Extract the (X, Y) coordinate from the center of the cell holding the provided text.  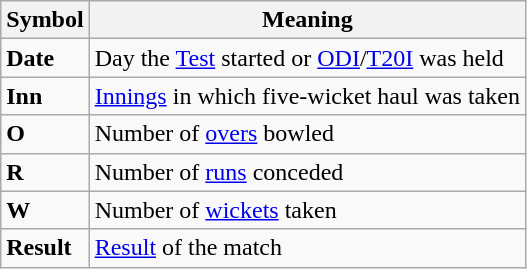
Result of the match (307, 248)
Inn (45, 96)
Number of runs conceded (307, 172)
Day the Test started or ODI/T20I was held (307, 58)
Innings in which five-wicket haul was taken (307, 96)
Meaning (307, 20)
W (45, 210)
O (45, 134)
Symbol (45, 20)
Number of overs bowled (307, 134)
Date (45, 58)
Result (45, 248)
R (45, 172)
Number of wickets taken (307, 210)
